Detect which cell encompasses the target text, then output its [X, Y] center coordinate. 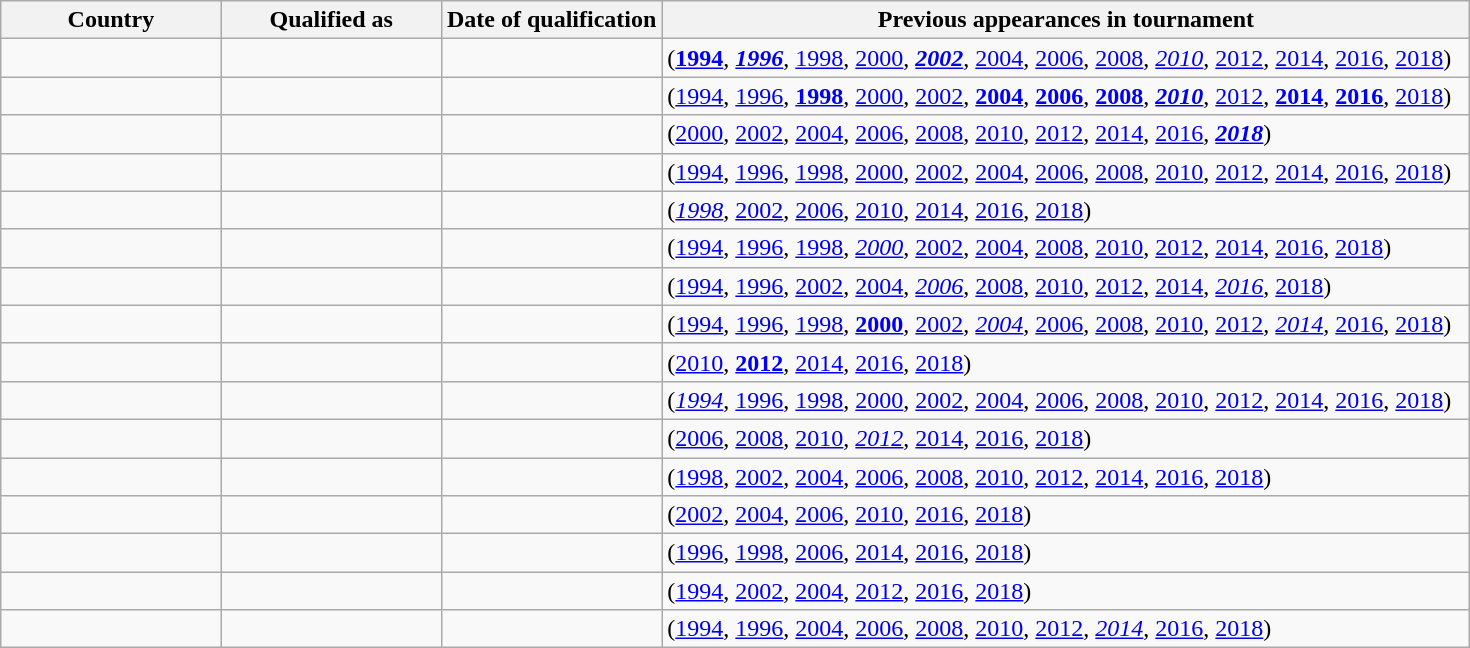
(1994, 2002, 2004, 2012, 2016, 2018) [1066, 591]
(2002, 2004, 2006, 2010, 2016, 2018) [1066, 515]
Country [111, 20]
(1994, 1996, 2002, 2004, 2006, 2008, 2010, 2012, 2014, 2016, 2018) [1066, 286]
(1996, 1998, 2006, 2014, 2016, 2018) [1066, 553]
(2000, 2002, 2004, 2006, 2008, 2010, 2012, 2014, 2016, 2018) [1066, 134]
Qualified as [331, 20]
(1998, 2002, 2006, 2010, 2014, 2016, 2018) [1066, 210]
(2010, 2012, 2014, 2016, 2018) [1066, 362]
(1998, 2002, 2004, 2006, 2008, 2010, 2012, 2014, 2016, 2018) [1066, 477]
(1994, 1996, 1998, 2000, 2002, 2004, 2008, 2010, 2012, 2014, 2016, 2018) [1066, 248]
Date of qualification [551, 20]
(2006, 2008, 2010, 2012, 2014, 2016, 2018) [1066, 438]
Previous appearances in tournament [1066, 20]
(1994, 1996, 2004, 2006, 2008, 2010, 2012, 2014, 2016, 2018) [1066, 629]
